Locate the cell with the specified text and output its (X, Y) center coordinate. 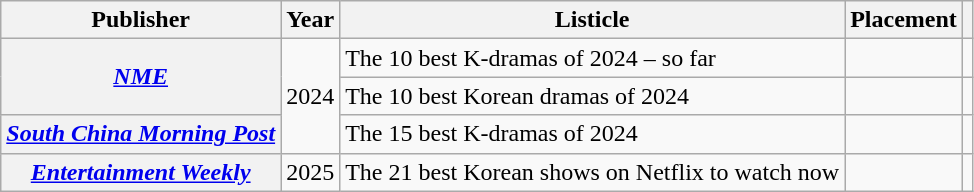
NME (141, 77)
Publisher (141, 20)
Listicle (592, 20)
The 21 best Korean shows on Netflix to watch now (592, 172)
The 15 best K-dramas of 2024 (592, 134)
Placement (904, 20)
The 10 best K-dramas of 2024 – so far (592, 58)
Entertainment Weekly (141, 172)
2024 (310, 96)
The 10 best Korean dramas of 2024 (592, 96)
2025 (310, 172)
Year (310, 20)
South China Morning Post (141, 134)
